Determine the [X, Y] coordinate at the center of the cell enclosing the given text.  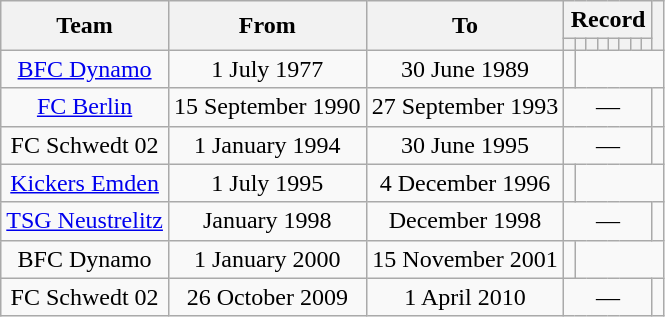
15 November 2001 [465, 259]
December 1998 [465, 221]
FC Berlin [85, 107]
30 June 1995 [465, 145]
Kickers Emden [85, 183]
Record [608, 20]
26 October 2009 [267, 297]
15 September 1990 [267, 107]
1 April 2010 [465, 297]
From [267, 26]
27 September 1993 [465, 107]
1 January 2000 [267, 259]
Team [85, 26]
4 December 1996 [465, 183]
To [465, 26]
1 July 1977 [267, 69]
1 July 1995 [267, 183]
January 1998 [267, 221]
1 January 1994 [267, 145]
30 June 1989 [465, 69]
TSG Neustrelitz [85, 221]
